Find where the given text appears and provide that cell's center as [x, y] coordinate. 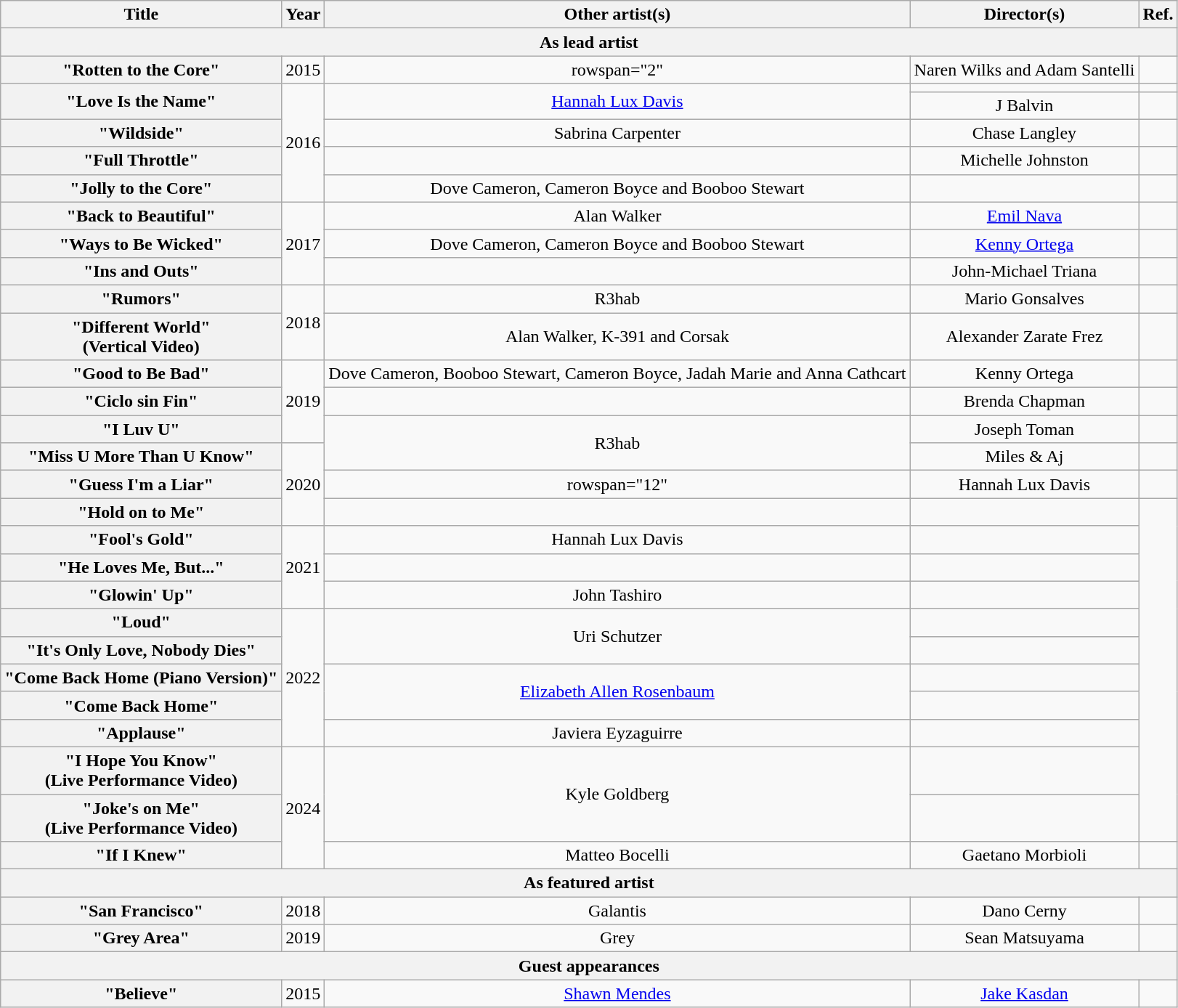
Uri Schutzer [617, 636]
Kyle Goldberg [617, 794]
"Full Throttle" [141, 160]
2021 [304, 567]
"Jolly to the Core" [141, 188]
"Rumors" [141, 298]
"Fool's Gold" [141, 540]
"Come Back Home (Piano Version)" [141, 678]
"Guess I'm a Liar" [141, 484]
Director(s) [1024, 15]
rowspan="12" [617, 484]
"Wildside" [141, 133]
"Ins and Outs" [141, 271]
"Loud" [141, 622]
Naren Wilks and Adam Santelli [1024, 70]
rowspan="2" [617, 70]
"Good to Be Bad" [141, 374]
2020 [304, 484]
Joseph Toman [1024, 429]
Shawn Mendes [617, 993]
Miles & Aj [1024, 457]
Brenda Chapman [1024, 402]
Ref. [1158, 15]
Alexander Zarate Frez [1024, 336]
Other artist(s) [617, 15]
"Glowin' Up" [141, 595]
"Applause" [141, 733]
As lead artist [589, 42]
"If I Knew" [141, 855]
Title [141, 15]
"Believe" [141, 993]
Alan Walker, K-391 and Corsak [617, 336]
2016 [304, 142]
"I Hope You Know"(Live Performance Video) [141, 770]
"Back to Beautiful" [141, 216]
Gaetano Morbioli [1024, 855]
"Joke's on Me"(Live Performance Video) [141, 818]
Alan Walker [617, 216]
"Come Back Home" [141, 705]
Jake Kasdan [1024, 993]
"Miss U More Than U Know" [141, 457]
"Ciclo sin Fin" [141, 402]
"It's Only Love, Nobody Dies" [141, 650]
"He Loves Me, But..." [141, 567]
Dano Cerny [1024, 911]
Emil Nava [1024, 216]
As featured artist [589, 883]
Sean Matsuyama [1024, 938]
"Grey Area" [141, 938]
"I Luv U" [141, 429]
Sabrina Carpenter [617, 133]
"Rotten to the Core" [141, 70]
"Ways to Be Wicked" [141, 243]
Chase Langley [1024, 133]
Galantis [617, 911]
Javiera Eyzaguirre [617, 733]
"Hold on to Me" [141, 512]
Grey [617, 938]
2017 [304, 243]
2022 [304, 678]
Michelle Johnston [1024, 160]
John-Michael Triana [1024, 271]
2024 [304, 808]
"San Francisco" [141, 911]
Matteo Bocelli [617, 855]
Mario Gonsalves [1024, 298]
Year [304, 15]
Guest appearances [589, 966]
J Balvin [1024, 105]
"Love Is the Name" [141, 102]
Dove Cameron, Booboo Stewart, Cameron Boyce, Jadah Marie and Anna Cathcart [617, 374]
"Different World"(Vertical Video) [141, 336]
John Tashiro [617, 595]
Elizabeth Allen Rosenbaum [617, 691]
